Extract the [X, Y] coordinate from the center of the cell holding the provided text.  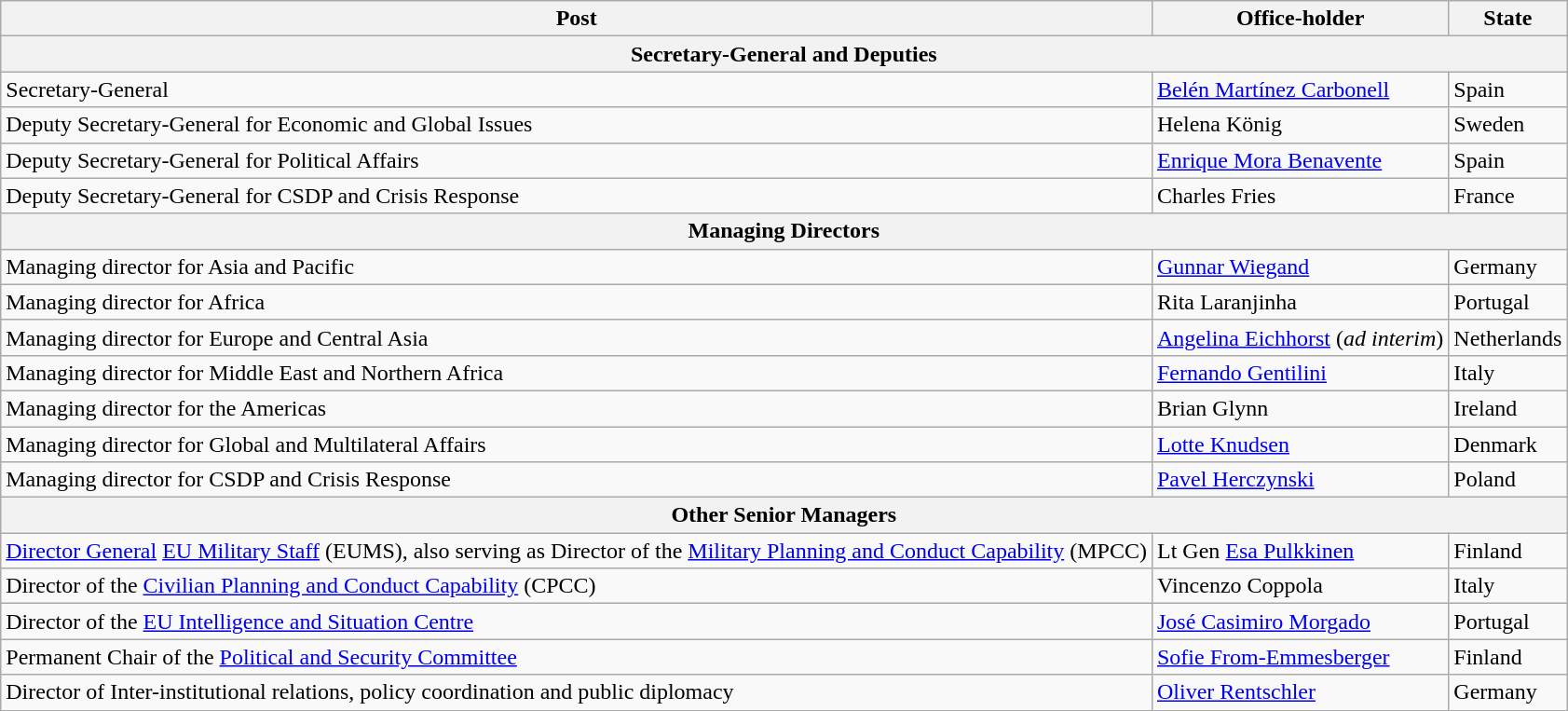
Ireland [1507, 408]
Lotte Knudsen [1300, 444]
José Casimiro Morgado [1300, 622]
Deputy Secretary-General for Political Affairs [577, 160]
Sweden [1507, 125]
Enrique Mora Benavente [1300, 160]
Brian Glynn [1300, 408]
Lt Gen Esa Pulkkinen [1300, 551]
Helena König [1300, 125]
Secretary-General [577, 89]
Post [577, 19]
Pavel Herczynski [1300, 480]
France [1507, 196]
Director of the EU Intelligence and Situation Centre [577, 622]
Office-holder [1300, 19]
State [1507, 19]
Fernando Gentilini [1300, 373]
Director of the Civilian Planning and Conduct Capability (CPCC) [577, 586]
Managing director for Europe and Central Asia [577, 337]
Poland [1507, 480]
Deputy Secretary-General for Economic and Global Issues [577, 125]
Managing director for Asia and Pacific [577, 267]
Managing director for the Americas [577, 408]
Belén Martínez Carbonell [1300, 89]
Managing director for Africa [577, 302]
Managing Directors [784, 231]
Sofie From-Emmesberger [1300, 657]
Vincenzo Coppola [1300, 586]
Rita Laranjinha [1300, 302]
Managing director for Global and Multilateral Affairs [577, 444]
Deputy Secretary-General for CSDP and Crisis Response [577, 196]
Secretary-General and Deputies [784, 54]
Netherlands [1507, 337]
Managing director for Middle East and Northern Africa [577, 373]
Other Senior Managers [784, 515]
Denmark [1507, 444]
Managing director for CSDP and Crisis Response [577, 480]
Charles Fries [1300, 196]
Oliver Rentschler [1300, 692]
Director of Inter-institutional relations, policy coordination and public diplomacy [577, 692]
Director General EU Military Staff (EUMS), also serving as Director of the Military Planning and Conduct Capability (MPCC) [577, 551]
Permanent Chair of the Political and Security Committee [577, 657]
Gunnar Wiegand [1300, 267]
Angelina Eichhorst (ad interim) [1300, 337]
